Find where the given text appears and provide that cell's center as [X, Y] coordinate. 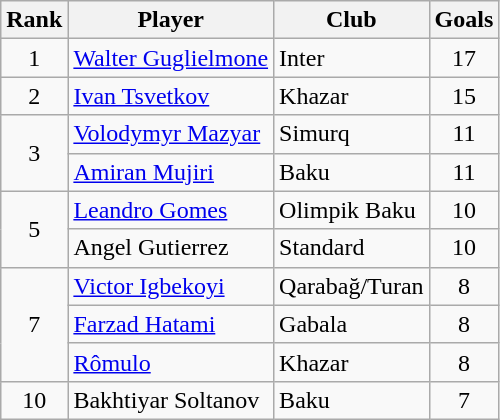
Leandro Gomes [171, 210]
1 [34, 58]
15 [464, 96]
Angel Gutierrez [171, 248]
Walter Guglielmone [171, 58]
Standard [352, 248]
Olimpik Baku [352, 210]
5 [34, 229]
Farzad Hatami [171, 324]
Rank [34, 20]
Amiran Mujiri [171, 172]
Simurq [352, 134]
2 [34, 96]
Inter [352, 58]
Bakhtiyar Soltanov [171, 400]
Player [171, 20]
Victor Igbekoyi [171, 286]
17 [464, 58]
Gabala [352, 324]
Qarabağ/Turan [352, 286]
Ivan Tsvetkov [171, 96]
Volodymyr Mazyar [171, 134]
Goals [464, 20]
Rômulo [171, 362]
Club [352, 20]
3 [34, 153]
